Pinpoint the cell where the given text exists, returning its [X, Y] midpoint coordinate. 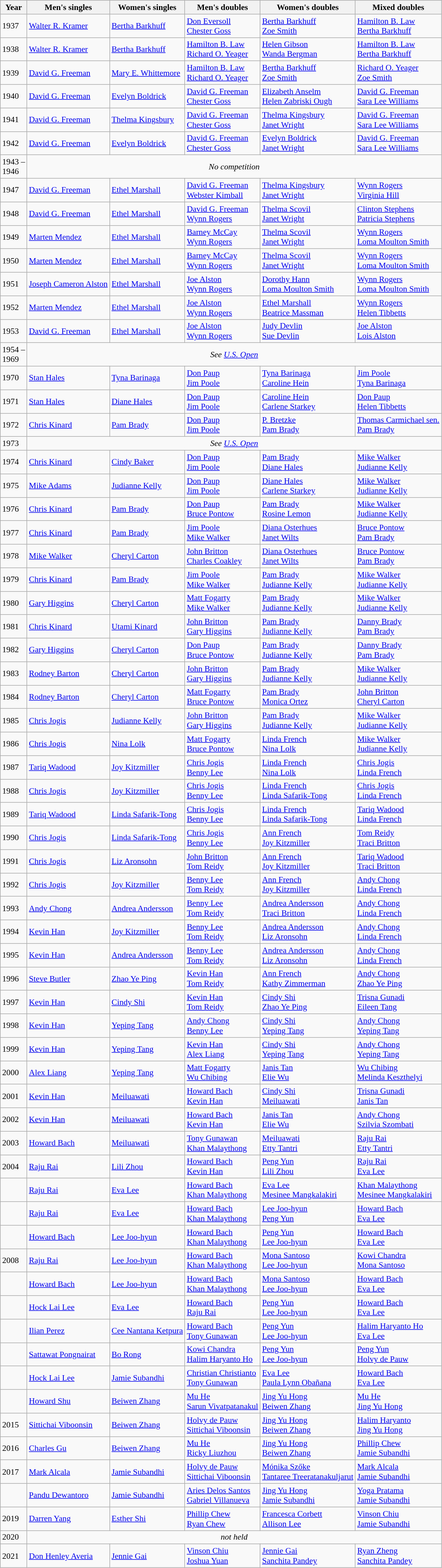
Esther Shi [147, 1519]
2008 [14, 1261]
Tyna Barinaga Caroline Hein [308, 378]
Joseph Cameron Alston [68, 284]
1973 [14, 444]
Jing Yu HongJamie Subandhi [308, 1495]
1942 [14, 143]
Women's doubles [308, 7]
Eva Lee Paula Lynn Obañana [308, 1378]
Tony Gunawan Khan Malaythong [222, 1143]
Ryan ZhengSanchita Pandey [398, 1556]
Mu HeRicky Liuzhou [222, 1448]
Pam Brady Monica Ortez [308, 697]
Cindy Shi [147, 1003]
Cindy Shi Zhao Ye Ping [308, 1003]
Ilian Perez [68, 1331]
Aries Delos SantosGabriel Villanueva [222, 1495]
Lee Joo-hyun Peng Yun [308, 1214]
No competition [234, 167]
Judy Devlin Sue Devlin [308, 331]
Evelyn Boldrick Janet Wright [308, 143]
Phillip ChewRyan Chew [222, 1519]
Bo Rong [147, 1354]
Phillip ChewJamie Subandhi [398, 1448]
John Britton Charles Coakley [222, 556]
Women's singles [147, 7]
1950 [14, 260]
Utami Kinard [147, 627]
2016 [14, 1448]
Christian Christianto Tony Gunawan [222, 1378]
Raju Rai Etty Tantri [398, 1143]
2021 [14, 1556]
Mike Adams [68, 486]
Zhao Ye Ping [147, 979]
1953 [14, 331]
Kevin Han Alex Liang [222, 1049]
Alex Liang [68, 1072]
John Britton Cheryl Carton [398, 697]
1954 – 1969 [14, 355]
Mark AlcalaJamie Subandhi [398, 1472]
Meiluawati Etty Tantri [308, 1143]
Andy Chong Zhao Ye Ping [398, 979]
Cindy Shi Meiluawati [308, 1096]
Trisna Gunadi Eileen Tang [398, 1003]
Caroline Hein Carlene Starkey [308, 402]
Charles Gu [68, 1448]
Darren Yang [68, 1519]
Wynn Rogers Virginia Hill [398, 191]
1987 [14, 767]
Howard Bach Tony Gunawan [222, 1331]
Sattawat Pongnairat [68, 1354]
Tariq Wadood Linda French [398, 814]
David G. Freeman Wynn Rogers [222, 214]
1972 [14, 425]
Diane Hales Carlene Starkey [308, 486]
Diane Hales [147, 402]
1947 [14, 191]
1988 [14, 791]
1995 [14, 955]
Andy Chong Benny Lee [222, 1026]
Steve Butler [68, 979]
Howard Bach Raju Rai [222, 1308]
Howard Shu [68, 1401]
Matt Fogarty Wu Chibing [222, 1072]
1982 [14, 650]
Wynn Rogers Helen Tibbetts [398, 307]
David G. Freeman Webster Kimball [222, 191]
Cindy Baker [147, 462]
1971 [14, 402]
Kowi Chandra Mona Santoso [398, 1261]
John Britton Tom Reidy [222, 861]
1951 [14, 284]
Don Henley Averia [68, 1556]
Thelma Kingsbury [147, 120]
Tyna Barinaga [147, 378]
Cee Nantana Ketpura [147, 1331]
1991 [14, 861]
2017 [14, 1472]
2002 [14, 1119]
Thomas Carmichael sen. Pam Brady [398, 425]
Pam Brady Rosine Lemon [308, 509]
2004 [14, 1166]
2001 [14, 1096]
Men's doubles [222, 7]
Lili Zhou [147, 1166]
Raju Rai Eva Lee [398, 1166]
Tom Reidy Traci Britton [398, 838]
Halim Haryanto Ho Eva Lee [398, 1331]
1986 [14, 744]
1978 [14, 556]
1996 [14, 979]
Matt Fogarty Mike Walker [222, 603]
Mu He Jing Yu Hong [398, 1401]
Sittichai Viboonsin [68, 1425]
1981 [14, 627]
Nina Lolk [147, 744]
Francesca CorbettAllison Lee [308, 1519]
1997 [14, 1003]
2020 [14, 1537]
1937 [14, 26]
Jennie Gai [147, 1556]
2000 [14, 1072]
1977 [14, 532]
1948 [14, 214]
Mark Alcala [68, 1472]
1985 [14, 721]
Eva Lee Mesinee Mangkalakiri [308, 1190]
Andy Chong Szilvia Szombati [398, 1119]
Peng Yun Lili Zhou [308, 1166]
Ethel Marshall Beatrice Massman [308, 307]
1975 [14, 486]
Vinson ChiuJoshua Yuan [222, 1556]
Men's singles [68, 7]
Mu He Sarun Vivatpatanakul [222, 1401]
Halim HaryantoJing Yu Hong [398, 1425]
P. Bretzke Pam Brady [308, 425]
Tariq Wadood Traci Britton [398, 861]
1943 – 1946 [14, 167]
Dorothy Hann Loma Moulton Smith [308, 284]
Mary E. Whittemore [147, 73]
1979 [14, 579]
Peng Yun Holvy de Pauw [398, 1354]
Yoga PratamaJamie Subandhi [398, 1495]
Andrea Andersson Traci Britton [308, 908]
not held [234, 1537]
1998 [14, 1026]
Helen Gibson Wanda Bergman [308, 49]
1989 [14, 814]
1994 [14, 932]
1939 [14, 73]
1970 [14, 378]
Year [14, 7]
Mixed doubles [398, 7]
1952 [14, 307]
1938 [14, 49]
1949 [14, 237]
1983 [14, 674]
Pam Brady Diane Hales [308, 462]
Khan Malaythong Mesinee Mangkalakiri [398, 1190]
Liz Aronsohn [147, 861]
Elizabeth Anselm Helen Zabriski Ough [308, 96]
Mike Walker [68, 556]
Vinson ChiuJamie Subandhi [398, 1519]
Kowi Chandra Halim Haryanto Ho [222, 1354]
Ann French Kathy Zimmerman [308, 979]
Mónika SzőkeTantaree Treeratanakuljarut [308, 1472]
2003 [14, 1143]
Clinton Stephens Patricia Stephens [398, 214]
Richard O. Yeager Zoe Smith [398, 73]
1974 [14, 462]
1993 [14, 908]
1976 [14, 509]
1992 [14, 885]
Jennie GaiSanchita Pandey [308, 1556]
1984 [14, 697]
1999 [14, 1049]
Jing Yu Hong Beiwen Zhang [308, 1401]
2015 [14, 1425]
Don Paup Helen Tibbetts [398, 402]
Pandu Dewantoro [68, 1495]
1941 [14, 120]
Don Eversoll Chester Goss [222, 26]
2019 [14, 1519]
1940 [14, 96]
Andy Chong [68, 908]
1980 [14, 603]
Jim Poole Tyna Barinaga [398, 378]
Trisna Gunadi Janis Tan [398, 1096]
1990 [14, 838]
Wu Chibing Melinda Keszthelyi [398, 1072]
Joe Alston Lois Alston [398, 331]
